Detect which cell encompasses the target text, then output its [X, Y] center coordinate. 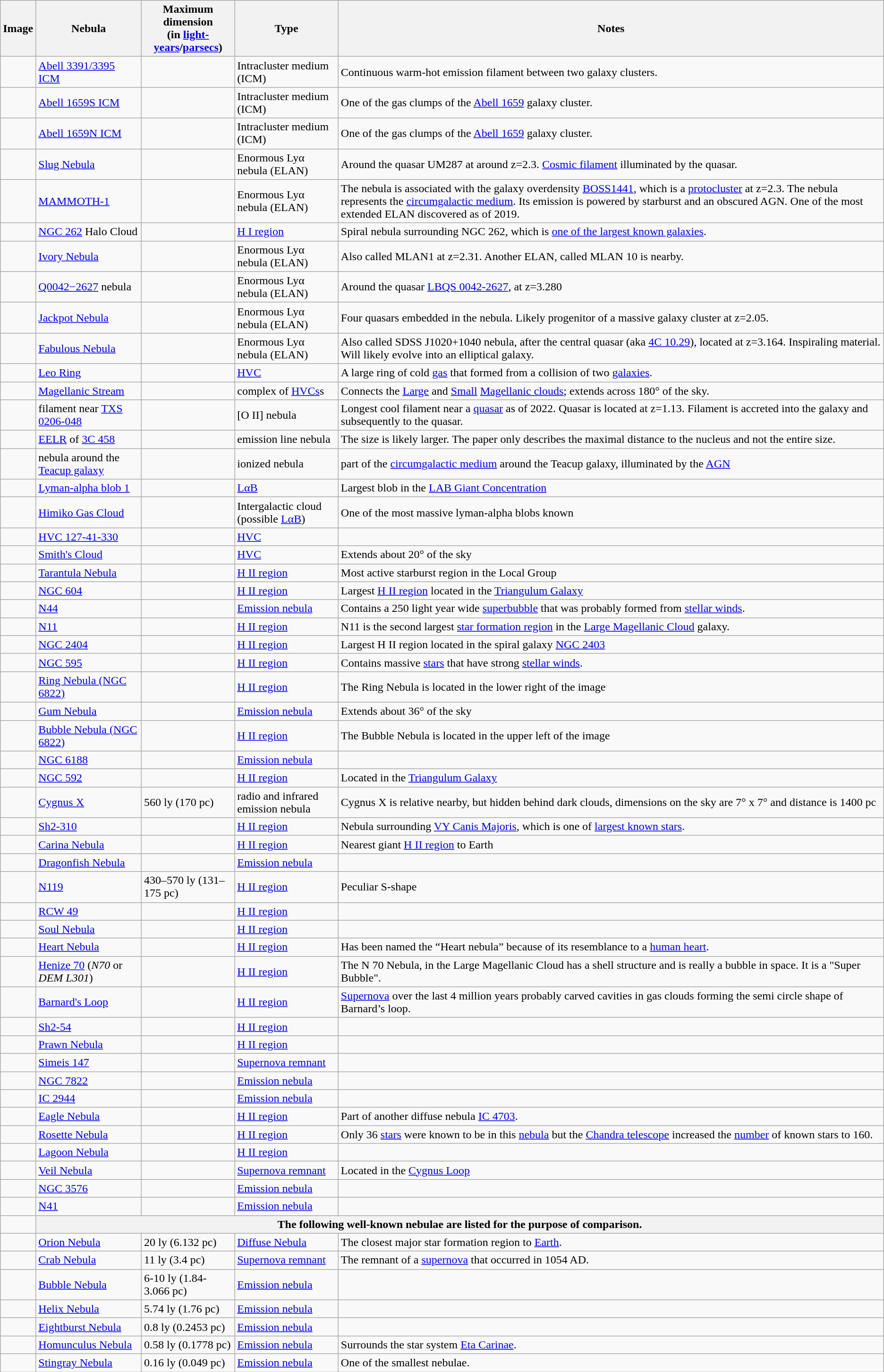
radio and infrared emission nebula [287, 803]
Image [18, 28]
Largest H II region located in the Triangulum Galaxy [611, 591]
Ring Nebula (NGC 6822) [89, 686]
complex of HVCss [287, 390]
ionized nebula [287, 464]
Lyman-alpha blob 1 [89, 488]
Supernova over the last 4 million years probably carved cavities in gas clouds forming the semi circle shape of Barnard’s loop. [611, 1002]
NGC 595 [89, 662]
Leo Ring [89, 373]
Extends about 20° of the sky [611, 555]
Notes [611, 28]
Tarantula Nebula [89, 573]
NGC 6188 [89, 760]
Slug Nebula [89, 164]
Barnard's Loop [89, 1002]
Abell 3391/3395 ICM [89, 72]
The N 70 Nebula, in the Large Magellanic Cloud has a shell structure and is really a bubble in space. It is a "Super Bubble". [611, 972]
430–570 ly (131–175 pc) [188, 887]
Crab Nebula [89, 1260]
part of the circumgalactic medium around the Teacup galaxy, illuminated by the AGN [611, 464]
6-10 ly (1.84-3.066 pc) [188, 1284]
Continuous warm-hot emission filament between two galaxy clusters. [611, 72]
nebula around the Teacup galaxy [89, 464]
The remnant of a supernova that occurred in 1054 AD. [611, 1260]
Also called MLAN1 at z=2.31. Another ELAN, called MLAN 10 is nearby. [611, 256]
Sh2-310 [89, 827]
The Ring Nebula is located in the lower right of the image [611, 686]
Abell 1659S ICM [89, 103]
HVC 127-41-330 [89, 537]
[O II] nebula [287, 415]
NGC 604 [89, 591]
0.16 ly (0.049 pc) [188, 1363]
Contains a 250 light year wide superbubble that was probably formed from stellar winds. [611, 609]
NGC 2404 [89, 644]
N119 [89, 887]
N41 [89, 1206]
Nebula [89, 28]
The size is likely larger. The paper only describes the maximal distance to the nucleus and not the entire size. [611, 440]
Henize 70 (N70 or DEM L301) [89, 972]
Himiko Gas Cloud [89, 513]
Simeis 147 [89, 1062]
Abell 1659N ICM [89, 133]
Veil Nebula [89, 1170]
Bubble Nebula [89, 1284]
Peculiar S-shape [611, 887]
IC 2944 [89, 1099]
Located in the Cygnus Loop [611, 1170]
Smith's Cloud [89, 555]
Around the quasar LBQS 0042-2627, at z=3.280 [611, 287]
Eightburst Nebula [89, 1327]
Intergalactic cloud(possible LαB) [287, 513]
560 ly (170 pc) [188, 803]
The Bubble Nebula is located in the upper left of the image [611, 736]
Maximum dimension(in light-years/parsecs) [188, 28]
0.58 ly (0.1778 pc) [188, 1345]
Fabulous Nebula [89, 348]
One of the most massive lyman-alpha blobs known [611, 513]
Homunculus Nebula [89, 1345]
Surrounds the star system Eta Carinae. [611, 1345]
NGC 3576 [89, 1188]
Magellanic Stream [89, 390]
Largest blob in the LAB Giant Concentration [611, 488]
11 ly (3.4 pc) [188, 1260]
Extends about 36° of the sky [611, 711]
Bubble Nebula (NGC 6822) [89, 736]
Heart Nebula [89, 947]
Contains massive stars that have strong stellar winds. [611, 662]
Diffuse Nebula [287, 1242]
Largest H II region located in the spiral galaxy NGC 2403 [611, 644]
filament near TXS 0206-048 [89, 415]
20 ly (6.132 pc) [188, 1242]
Ivory Nebula [89, 256]
The following well-known nebulae are listed for the purpose of comparison. [460, 1224]
NGC 592 [89, 778]
0.8 ly (0.2453 pc) [188, 1327]
One of the smallest nebulae. [611, 1363]
H I region [287, 232]
The closest major star formation region to Earth. [611, 1242]
Connects the Large and Small Magellanic clouds; extends across 180° of the sky. [611, 390]
Most active starburst region in the Local Group [611, 573]
Soul Nebula [89, 929]
A large ring of cold gas that formed from a collision of two galaxies. [611, 373]
Spiral nebula surrounding NGC 262, which is one of the largest known galaxies. [611, 232]
Only 36 stars were known to be in this nebula but the Chandra telescope increased the number of known stars to 160. [611, 1135]
NGC 262 Halo Cloud [89, 232]
Cygnus X is relative nearby, but hidden behind dark clouds, dimensions on the sky are 7° x 7° and distance is 1400 pc [611, 803]
Sh2-54 [89, 1026]
N44 [89, 609]
emission line nebula [287, 440]
RCW 49 [89, 911]
Orion Nebula [89, 1242]
Nebula surrounding VY Canis Majoris, which is one of largest known stars. [611, 827]
Helix Nebula [89, 1309]
N11 is the second largest star formation region in the Large Magellanic Cloud galaxy. [611, 627]
Has been named the “Heart nebula” because of its resemblance to a human heart. [611, 947]
EELR of 3C 458 [89, 440]
LαB [287, 488]
Carina Nebula [89, 845]
Eagle Nebula [89, 1117]
Nearest giant H II region to Earth [611, 845]
Type [287, 28]
Around the quasar UM287 at around z=2.3. Cosmic filament illuminated by the quasar. [611, 164]
Four quasars embedded in the nebula. Likely progenitor of a massive galaxy cluster at z=2.05. [611, 317]
NGC 7822 [89, 1081]
Located in the Triangulum Galaxy [611, 778]
Jackpot Nebula [89, 317]
Stingray Nebula [89, 1363]
Part of another diffuse nebula IC 4703. [611, 1117]
Cygnus X [89, 803]
Q0042−2627 nebula [89, 287]
MAMMOTH-1 [89, 201]
5.74 ly (1.76 pc) [188, 1309]
Rosette Nebula [89, 1135]
Gum Nebula [89, 711]
Prawn Nebula [89, 1044]
Lagoon Nebula [89, 1152]
Dragonfish Nebula [89, 863]
Longest cool filament near a quasar as of 2022. Quasar is located at z=1.13. Filament is accreted into the galaxy and subsequently to the quasar. [611, 415]
N11 [89, 627]
